Provide the [X, Y] coordinate of the cell's center where the given text is located.  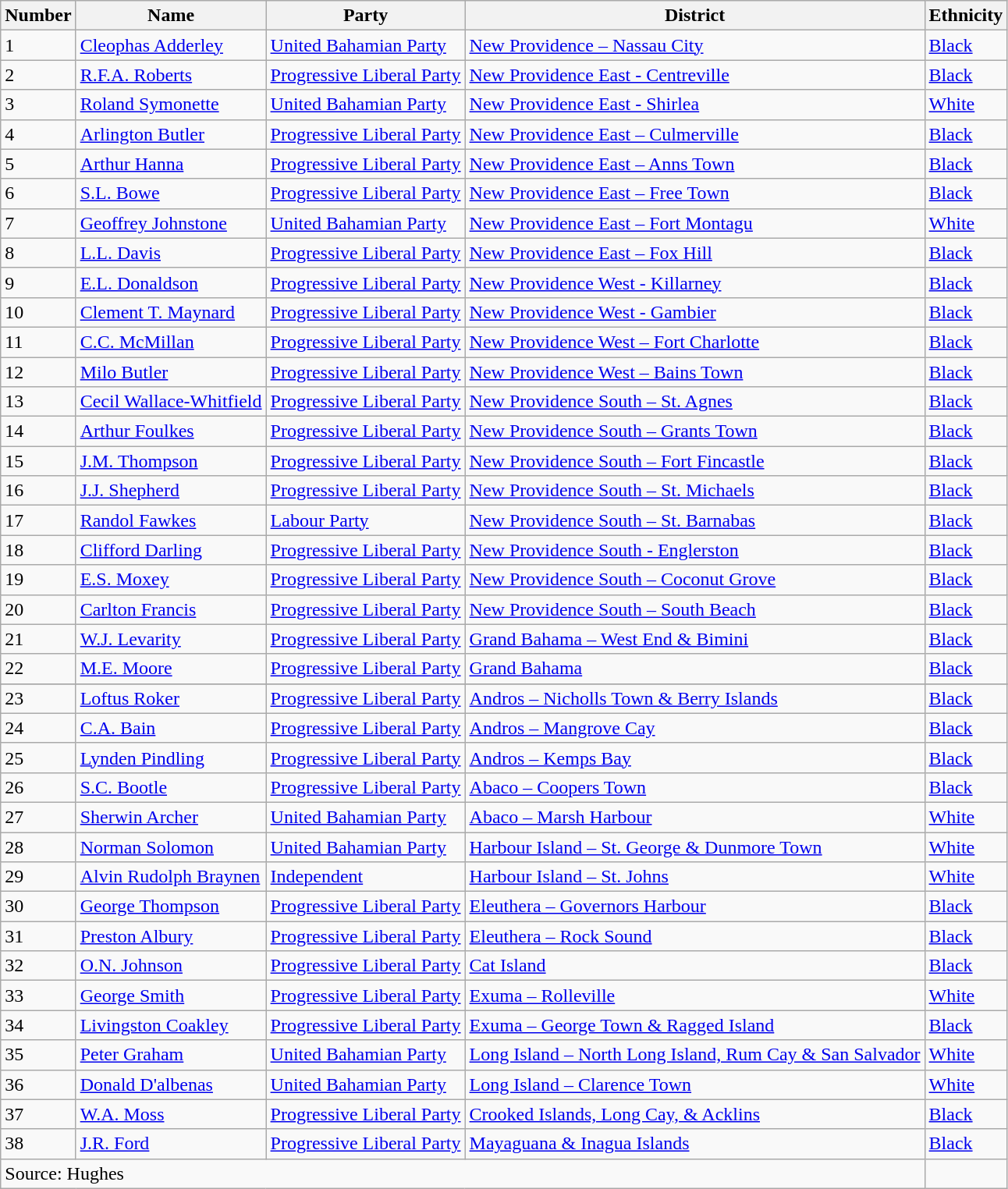
New Providence East – Fox Hill [694, 253]
8 [38, 253]
New Providence East – Anns Town [694, 164]
New Providence South – St. Barnabas [694, 520]
12 [38, 372]
Eleuthera – Rock Sound [694, 936]
Andros – Mangrove Cay [694, 728]
New Providence South - Englerston [694, 550]
15 [38, 461]
District [694, 16]
New Providence West – Fort Charlotte [694, 342]
6 [38, 193]
Preston Albury [171, 936]
Geoffrey Johnstone [171, 223]
M.E. Moore [171, 669]
O.N. Johnson [171, 966]
Cecil Wallace-Whitfield [171, 402]
R.F.A. Roberts [171, 75]
Roland Symonette [171, 105]
J.J. Shepherd [171, 491]
37 [38, 1114]
23 [38, 698]
34 [38, 1025]
George Thompson [171, 907]
10 [38, 312]
Long Island – North Long Island, Rum Cay & San Salvador [694, 1055]
35 [38, 1055]
7 [38, 223]
Randol Fawkes [171, 520]
Source: Hughes [463, 1173]
New Providence South – St. Agnes [694, 402]
Exuma – Rolleville [694, 996]
Andros – Kemps Bay [694, 758]
C.C. McMillan [171, 342]
Sherwin Archer [171, 817]
Independent [365, 877]
9 [38, 282]
New Providence West – Bains Town [694, 372]
Grand Bahama [694, 669]
3 [38, 105]
26 [38, 787]
New Providence East – Fort Montagu [694, 223]
20 [38, 609]
38 [38, 1144]
New Providence South – Coconut Grove [694, 580]
New Providence West - Gambier [694, 312]
Donald D'albenas [171, 1084]
New Providence West - Killarney [694, 282]
18 [38, 550]
New Providence East – Free Town [694, 193]
11 [38, 342]
New Providence South – St. Michaels [694, 491]
24 [38, 728]
Abaco – Marsh Harbour [694, 817]
New Providence East – Culmerville [694, 134]
Loftus Roker [171, 698]
Ethnicity [966, 16]
E.L. Donaldson [171, 282]
30 [38, 907]
Alvin Rudolph Braynen [171, 877]
Labour Party [365, 520]
Long Island – Clarence Town [694, 1084]
32 [38, 966]
S.C. Bootle [171, 787]
New Providence East - Shirlea [694, 105]
Milo Butler [171, 372]
W.A. Moss [171, 1114]
25 [38, 758]
L.L. Davis [171, 253]
16 [38, 491]
Crooked Islands, Long Cay, & Acklins [694, 1114]
Exuma – George Town & Ragged Island [694, 1025]
27 [38, 817]
29 [38, 877]
Name [171, 16]
J.M. Thompson [171, 461]
31 [38, 936]
Arthur Hanna [171, 164]
Arthur Foulkes [171, 431]
Grand Bahama – West End & Bimini [694, 639]
2 [38, 75]
S.L. Bowe [171, 193]
Harbour Island – St. Johns [694, 877]
Andros – Nicholls Town & Berry Islands [694, 698]
New Providence East - Centreville [694, 75]
Livingston Coakley [171, 1025]
Clifford Darling [171, 550]
33 [38, 996]
19 [38, 580]
New Providence South – Grants Town [694, 431]
Eleuthera – Governors Harbour [694, 907]
Cat Island [694, 966]
Peter Graham [171, 1055]
Arlington Butler [171, 134]
Cleophas Adderley [171, 45]
21 [38, 639]
George Smith [171, 996]
5 [38, 164]
Norman Solomon [171, 846]
Party [365, 16]
Number [38, 16]
New Providence South – South Beach [694, 609]
22 [38, 669]
W.J. Levarity [171, 639]
E.S. Moxey [171, 580]
4 [38, 134]
36 [38, 1084]
C.A. Bain [171, 728]
New Providence – Nassau City [694, 45]
13 [38, 402]
17 [38, 520]
Harbour Island – St. George & Dunmore Town [694, 846]
Mayaguana & Inagua Islands [694, 1144]
Lynden Pindling [171, 758]
Abaco – Coopers Town [694, 787]
J.R. Ford [171, 1144]
Clement T. Maynard [171, 312]
28 [38, 846]
Carlton Francis [171, 609]
14 [38, 431]
1 [38, 45]
New Providence South – Fort Fincastle [694, 461]
